Scan for the cell matching the given text and deliver its (x, y) coordinate at center. 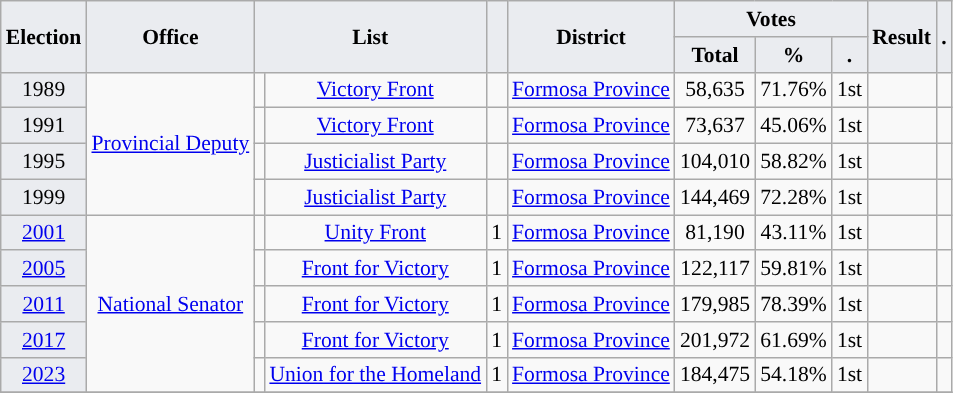
2023 (44, 375)
73,637 (715, 126)
71.76% (794, 90)
179,985 (715, 304)
2001 (44, 233)
1989 (44, 90)
201,972 (715, 340)
Election (44, 36)
72.28% (794, 197)
% (794, 55)
Union for the Homeland (375, 375)
58.82% (794, 162)
1995 (44, 162)
District (591, 36)
104,010 (715, 162)
2005 (44, 269)
Unity Front (375, 233)
1999 (44, 197)
81,190 (715, 233)
Result (902, 36)
78.39% (794, 304)
184,475 (715, 375)
58,635 (715, 90)
54.18% (794, 375)
2011 (44, 304)
Office (170, 36)
Provincial Deputy (170, 143)
59.81% (794, 269)
Votes (771, 19)
61.69% (794, 340)
List (370, 36)
National Senator (170, 304)
Total (715, 55)
43.11% (794, 233)
122,117 (715, 269)
1991 (44, 126)
144,469 (715, 197)
45.06% (794, 126)
2017 (44, 340)
